Identify which cell holds the provided text, then report its (x, y) central coordinate. 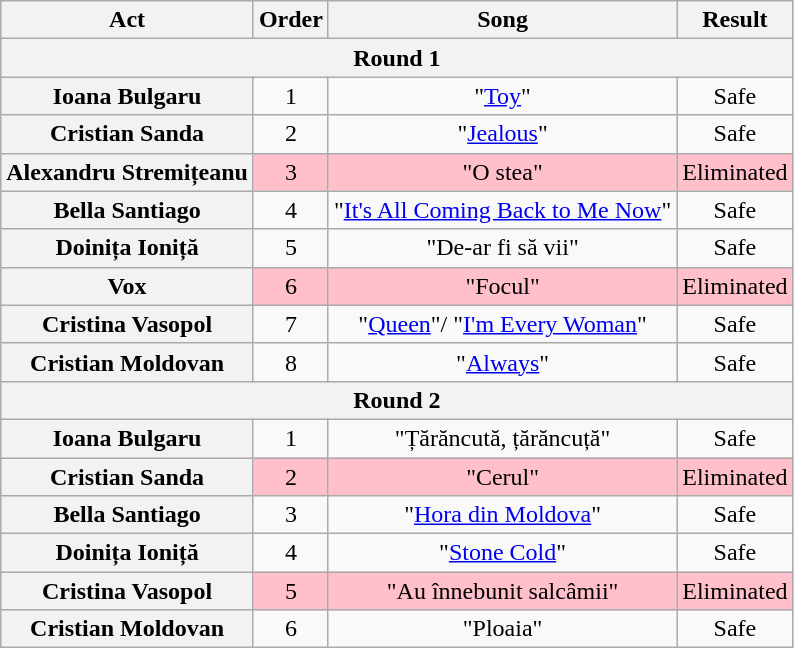
Song (502, 20)
"Toy" (502, 96)
"Focul" (502, 286)
Act (128, 20)
"Jealous" (502, 134)
7 (290, 324)
Alexandru Stremițeanu (128, 172)
Vox (128, 286)
"De-ar fi să vii" (502, 248)
Order (290, 20)
"Stone Cold" (502, 553)
"Hora din Moldova" (502, 515)
"Țărăncută, țărăncuță" (502, 438)
Round 1 (397, 58)
"Always" (502, 362)
8 (290, 362)
Result (735, 20)
"It's All Coming Back to Me Now" (502, 210)
"Queen"/ "I'm Every Woman" (502, 324)
"O stea" (502, 172)
"Cerul" (502, 477)
"Au înnebunit salcâmii" (502, 591)
Round 2 (397, 400)
"Ploaia" (502, 629)
